Capture the cell that displays the provided text and extract its (x, y) central coordinate. 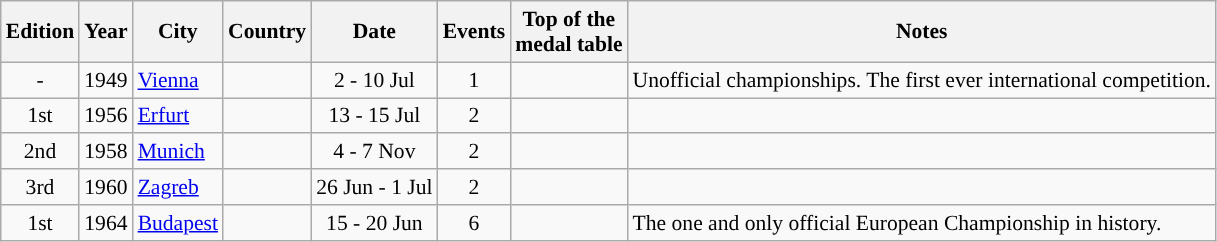
Top of themedal table (568, 32)
15 - 20 Jun (374, 223)
Country (267, 32)
Events (474, 32)
2 - 10 Jul (374, 80)
1949 (106, 80)
- (40, 80)
Notes (922, 32)
Unofficial championships. The first ever international competition. (922, 80)
1956 (106, 116)
6 (474, 223)
Edition (40, 32)
1 (474, 80)
Munich (178, 152)
2nd (40, 152)
City (178, 32)
1964 (106, 223)
Vienna (178, 80)
4 - 7 Nov (374, 152)
13 - 15 Jul (374, 116)
1960 (106, 187)
Erfurt (178, 116)
Budapest (178, 223)
Zagreb (178, 187)
1958 (106, 152)
The one and only official European Championship in history. (922, 223)
Date (374, 32)
Year (106, 32)
26 Jun - 1 Jul (374, 187)
3rd (40, 187)
